Return the (x, y) coordinate for the center point of the cell that contains the specified text.  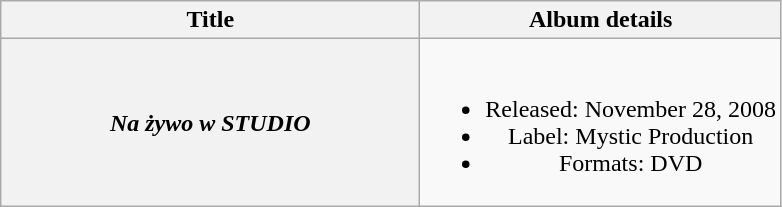
Released: November 28, 2008Label: Mystic ProductionFormats: DVD (601, 122)
Title (210, 20)
Album details (601, 20)
Na żywo w STUDIO (210, 122)
